Capture the cell that displays the provided text and extract its (X, Y) central coordinate. 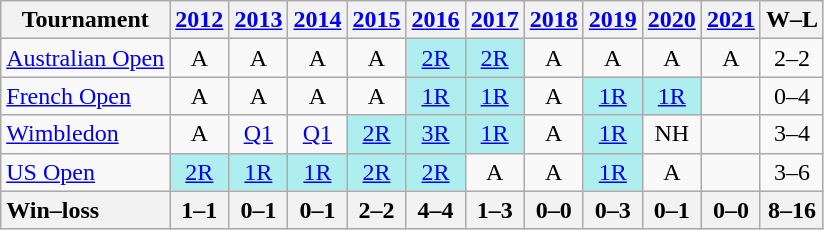
2012 (200, 20)
4–4 (436, 210)
3R (436, 134)
Wimbledon (86, 134)
1–3 (494, 210)
W–L (792, 20)
2014 (318, 20)
US Open (86, 172)
2013 (258, 20)
2017 (494, 20)
2020 (672, 20)
3–6 (792, 172)
0–4 (792, 96)
1–1 (200, 210)
Win–loss (86, 210)
0–3 (612, 210)
2016 (436, 20)
2019 (612, 20)
3–4 (792, 134)
Tournament (86, 20)
2018 (554, 20)
NH (672, 134)
Australian Open (86, 58)
2021 (730, 20)
2015 (376, 20)
8–16 (792, 210)
French Open (86, 96)
